Extract the [x, y] coordinate from the center of the cell holding the provided text.  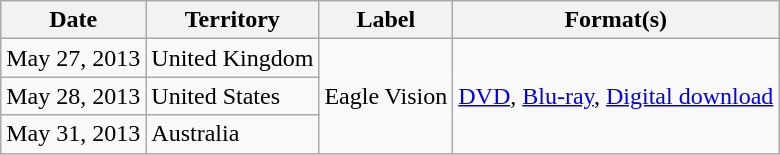
Eagle Vision [386, 96]
DVD, Blu-ray, Digital download [616, 96]
May 28, 2013 [74, 96]
Territory [232, 20]
Format(s) [616, 20]
Date [74, 20]
United States [232, 96]
May 27, 2013 [74, 58]
United Kingdom [232, 58]
May 31, 2013 [74, 134]
Australia [232, 134]
Label [386, 20]
